Return the (X, Y) coordinate for the center point of the cell that contains the specified text.  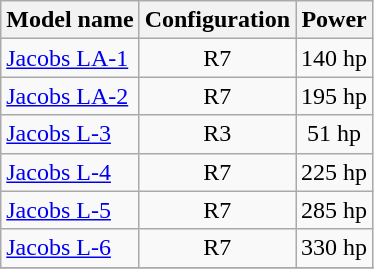
Jacobs L-6 (70, 248)
Jacobs LA-2 (70, 96)
Configuration (217, 20)
Jacobs L-5 (70, 210)
Jacobs LA-1 (70, 58)
330 hp (334, 248)
Model name (70, 20)
51 hp (334, 134)
140 hp (334, 58)
R3 (217, 134)
Power (334, 20)
Jacobs L-3 (70, 134)
195 hp (334, 96)
Jacobs L-4 (70, 172)
285 hp (334, 210)
225 hp (334, 172)
